From the cell containing the given text, extract its center point as [x, y] coordinate. 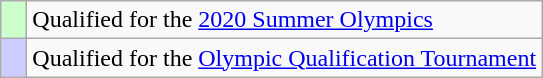
Qualified for the Olympic Qualification Tournament [284, 58]
Qualified for the 2020 Summer Olympics [284, 20]
